Search for the cell housing the specified text and yield its (X, Y) center coordinate. 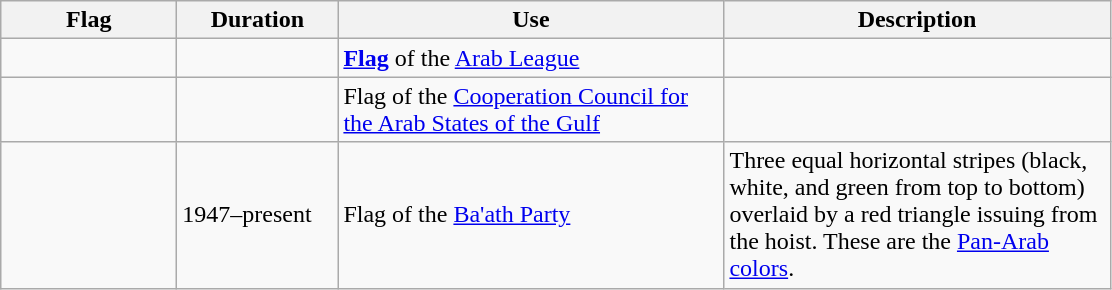
1947–present (258, 215)
Flag of the Cooperation Council for the Arab States of the Gulf (531, 110)
Flag (89, 20)
Flag of the Ba'ath Party (531, 215)
Flag of the Arab League (531, 58)
Use (531, 20)
Duration (258, 20)
Description (917, 20)
